Locate the cell with the specified text and output its [x, y] center coordinate. 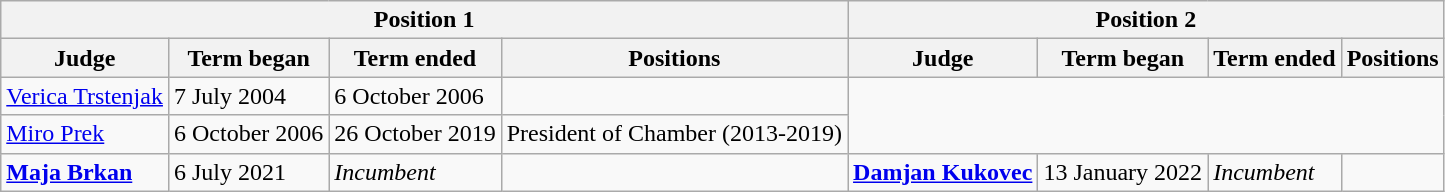
Damjan Kukovec [943, 172]
President of Chamber (2013-2019) [674, 134]
Position 2 [1146, 20]
Position 1 [424, 20]
7 July 2004 [248, 96]
26 October 2019 [415, 134]
Verica Trstenjak [85, 96]
6 July 2021 [248, 172]
Maja Brkan [85, 172]
Miro Prek [85, 134]
13 January 2022 [1123, 172]
